Identify which cell holds the provided text, then report its [x, y] central coordinate. 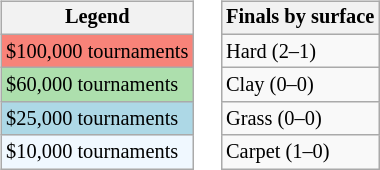
$10,000 tournaments [97, 152]
Finals by surface [300, 18]
Carpet (1–0) [300, 152]
Clay (0–0) [300, 85]
$60,000 tournaments [97, 85]
Hard (2–1) [300, 51]
Grass (0–0) [300, 119]
$25,000 tournaments [97, 119]
Legend [97, 18]
$100,000 tournaments [97, 51]
